From the cell containing the given text, extract its center point as [x, y] coordinate. 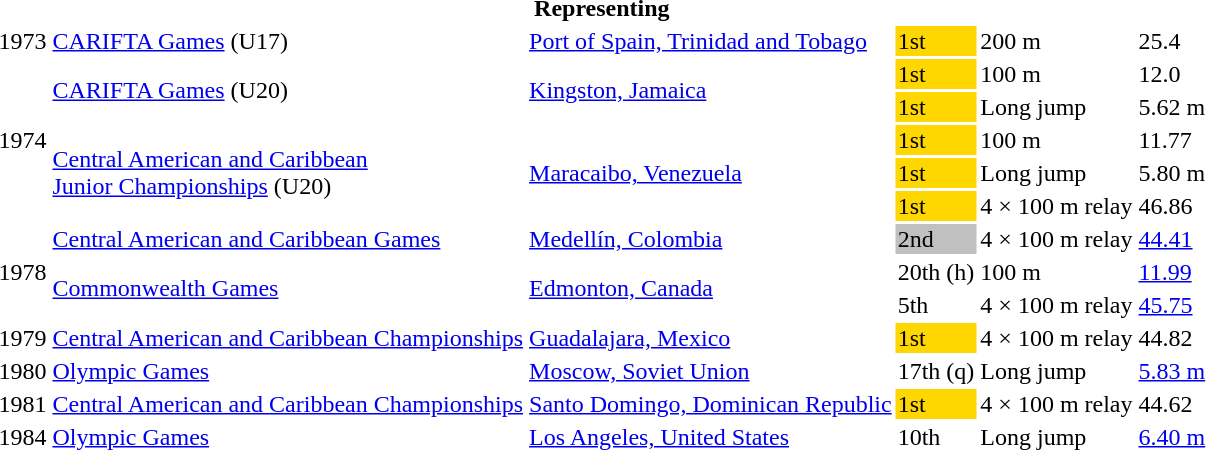
Port of Spain, Trinidad and Tobago [711, 41]
17th (q) [936, 371]
20th (h) [936, 272]
Kingston, Jamaica [711, 90]
200 m [1056, 41]
Central American and CaribbeanJunior Championships (U20) [288, 173]
Medellín, Colombia [711, 239]
CARIFTA Games (U20) [288, 90]
Central American and Caribbean Games [288, 239]
Maracaibo, Venezuela [711, 173]
Moscow, Soviet Union [711, 371]
2nd [936, 239]
Olympic Games [288, 371]
5th [936, 305]
Santo Domingo, Dominican Republic [711, 404]
Edmonton, Canada [711, 288]
Commonwealth Games [288, 288]
Guadalajara, Mexico [711, 338]
CARIFTA Games (U17) [288, 41]
